Capture the cell that displays the provided text and extract its [X, Y] central coordinate. 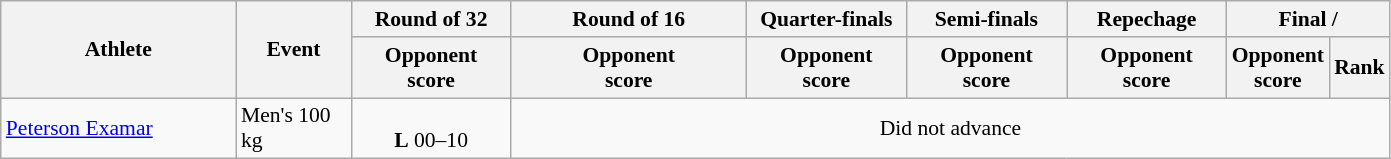
Repechage [1146, 19]
Athlete [118, 50]
L 00–10 [431, 128]
Peterson Examar [118, 128]
Quarter-finals [826, 19]
Event [294, 50]
Round of 32 [431, 19]
Round of 16 [628, 19]
Semi-finals [986, 19]
Final / [1308, 19]
Men's 100 kg [294, 128]
Did not advance [950, 128]
Rank [1360, 68]
